Output the [x, y] coordinate of the center of the cell containing the given text.  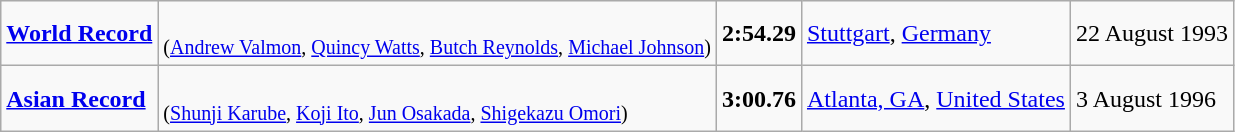
3 August 1996 [1152, 98]
World Record [80, 34]
(Andrew Valmon, Quincy Watts, Butch Reynolds, Michael Johnson) [438, 34]
2:54.29 [758, 34]
Asian Record [80, 98]
Atlanta, GA, United States [936, 98]
Stuttgart, Germany [936, 34]
3:00.76 [758, 98]
(Shunji Karube, Koji Ito, Jun Osakada, Shigekazu Omori) [438, 98]
22 August 1993 [1152, 34]
